From the cell containing the given text, extract its center point as [x, y] coordinate. 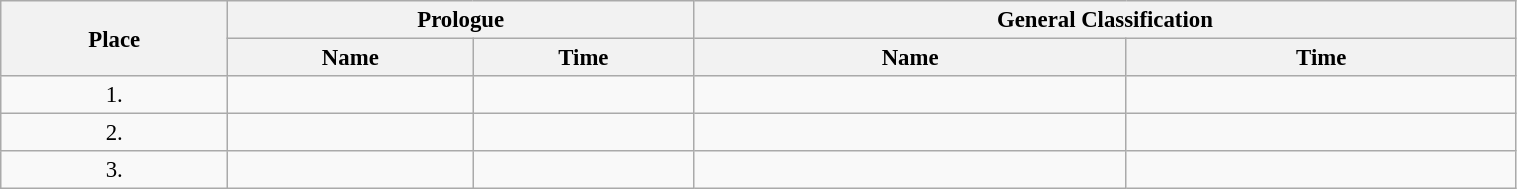
Prologue [461, 20]
1. [114, 95]
2. [114, 133]
Place [114, 38]
General Classification [1105, 20]
3. [114, 170]
